Scan for the cell matching the given text and deliver its (X, Y) coordinate at center. 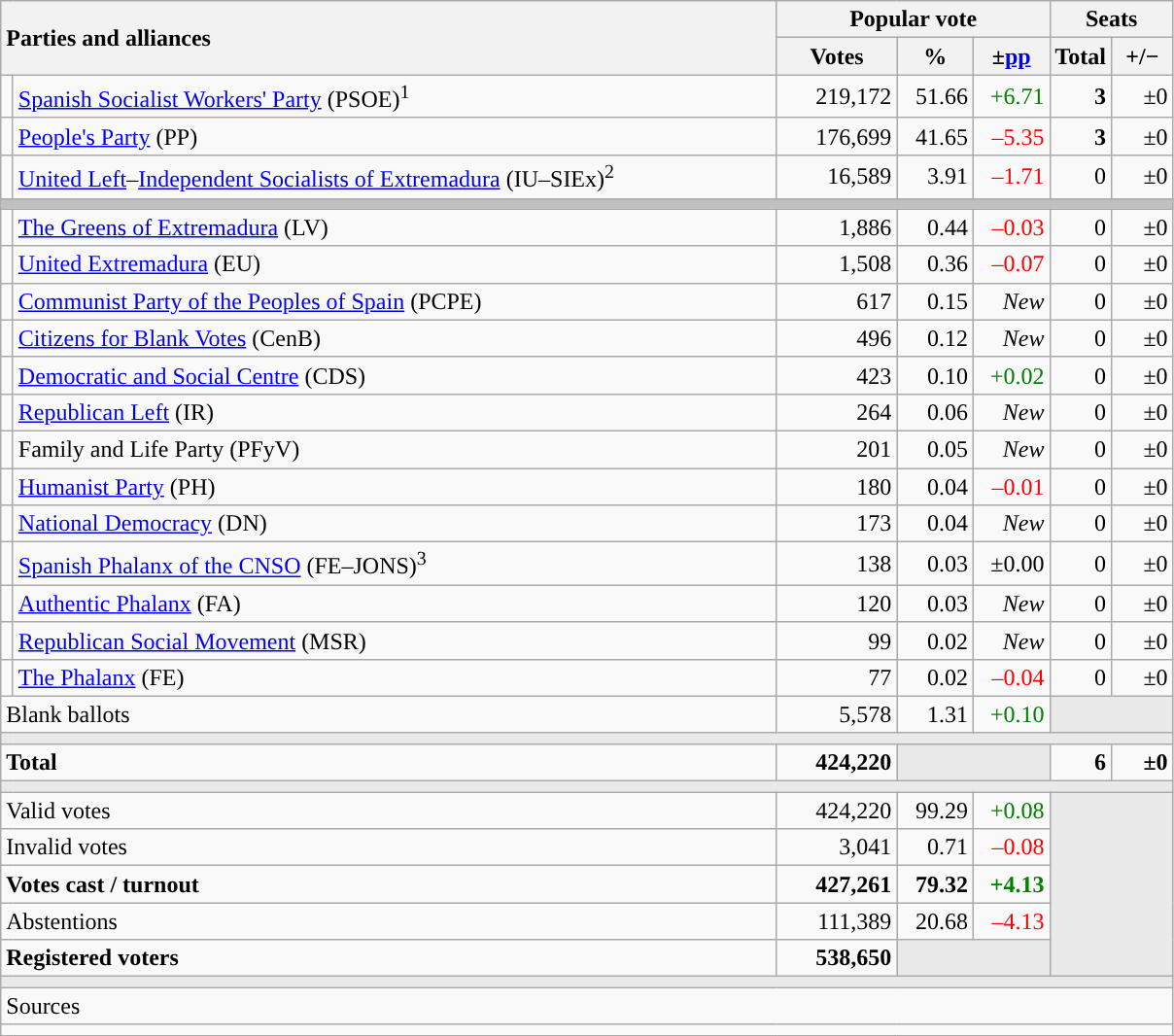
427,261 (837, 884)
Votes (837, 56)
–0.07 (1011, 264)
–1.71 (1011, 177)
219,172 (837, 97)
–0.04 (1011, 677)
±0.00 (1011, 564)
41.65 (935, 136)
Spanish Socialist Workers' Party (PSOE)1 (395, 97)
+4.13 (1011, 884)
National Democracy (DN) (395, 524)
617 (837, 301)
3,041 (837, 847)
Republican Left (IR) (395, 412)
Sources (587, 1006)
United Extremadura (EU) (395, 264)
0.36 (935, 264)
–5.35 (1011, 136)
79.32 (935, 884)
Seats (1112, 19)
% (935, 56)
Republican Social Movement (MSR) (395, 640)
Authentic Phalanx (FA) (395, 604)
Family and Life Party (PFyV) (395, 449)
Parties and alliances (389, 38)
United Left–Independent Socialists of Extremadura (IU–SIEx)2 (395, 177)
3.91 (935, 177)
0.12 (935, 338)
+0.10 (1011, 714)
0.44 (935, 227)
138 (837, 564)
120 (837, 604)
Invalid votes (389, 847)
Valid votes (389, 811)
0.06 (935, 412)
Registered voters (389, 958)
6 (1081, 763)
20.68 (935, 921)
0.15 (935, 301)
+0.02 (1011, 375)
173 (837, 524)
Abstentions (389, 921)
People's Party (PP) (395, 136)
±pp (1011, 56)
201 (837, 449)
–0.01 (1011, 487)
–4.13 (1011, 921)
77 (837, 677)
–0.08 (1011, 847)
99.29 (935, 811)
Votes cast / turnout (389, 884)
+6.71 (1011, 97)
Citizens for Blank Votes (CenB) (395, 338)
496 (837, 338)
51.66 (935, 97)
–0.03 (1011, 227)
264 (837, 412)
Popular vote (914, 19)
423 (837, 375)
Humanist Party (PH) (395, 487)
180 (837, 487)
1.31 (935, 714)
+/− (1143, 56)
Communist Party of the Peoples of Spain (PCPE) (395, 301)
176,699 (837, 136)
5,578 (837, 714)
1,886 (837, 227)
0.71 (935, 847)
Blank ballots (389, 714)
The Greens of Extremadura (LV) (395, 227)
0.10 (935, 375)
0.05 (935, 449)
Spanish Phalanx of the CNSO (FE–JONS)3 (395, 564)
1,508 (837, 264)
The Phalanx (FE) (395, 677)
111,389 (837, 921)
+0.08 (1011, 811)
16,589 (837, 177)
538,650 (837, 958)
Democratic and Social Centre (CDS) (395, 375)
99 (837, 640)
